For the text-containing cell, return its midpoint in [X, Y] coordinate format. 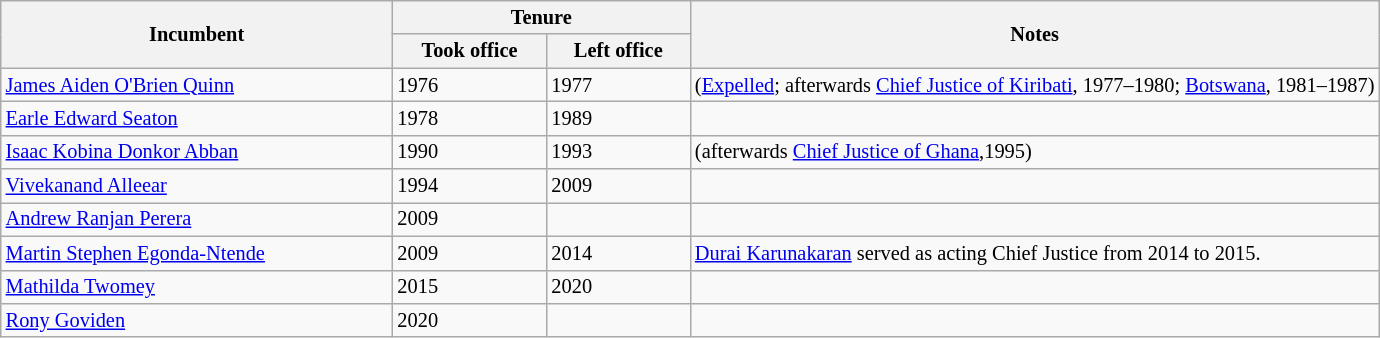
Tenure [541, 17]
Took office [469, 51]
Mathilda Twomey [197, 287]
1994 [469, 186]
(afterwards Chief Justice of Ghana,1995) [1034, 152]
James Aiden O'Brien Quinn [197, 85]
Notes [1034, 34]
1993 [619, 152]
Durai Karunakaran served as acting Chief Justice from 2014 to 2015. [1034, 253]
Isaac Kobina Donkor Abban [197, 152]
Rony Goviden [197, 320]
Incumbent [197, 34]
2014 [619, 253]
1989 [619, 118]
Martin Stephen Egonda-Ntende [197, 253]
Earle Edward Seaton [197, 118]
1977 [619, 85]
1990 [469, 152]
(Expelled; afterwards Chief Justice of Kiribati, 1977–1980; Botswana, 1981–1987) [1034, 85]
2015 [469, 287]
Left office [619, 51]
Andrew Ranjan Perera [197, 219]
1976 [469, 85]
1978 [469, 118]
Vivekanand Alleear [197, 186]
